Return [x, y] of the center of cell containing provided text 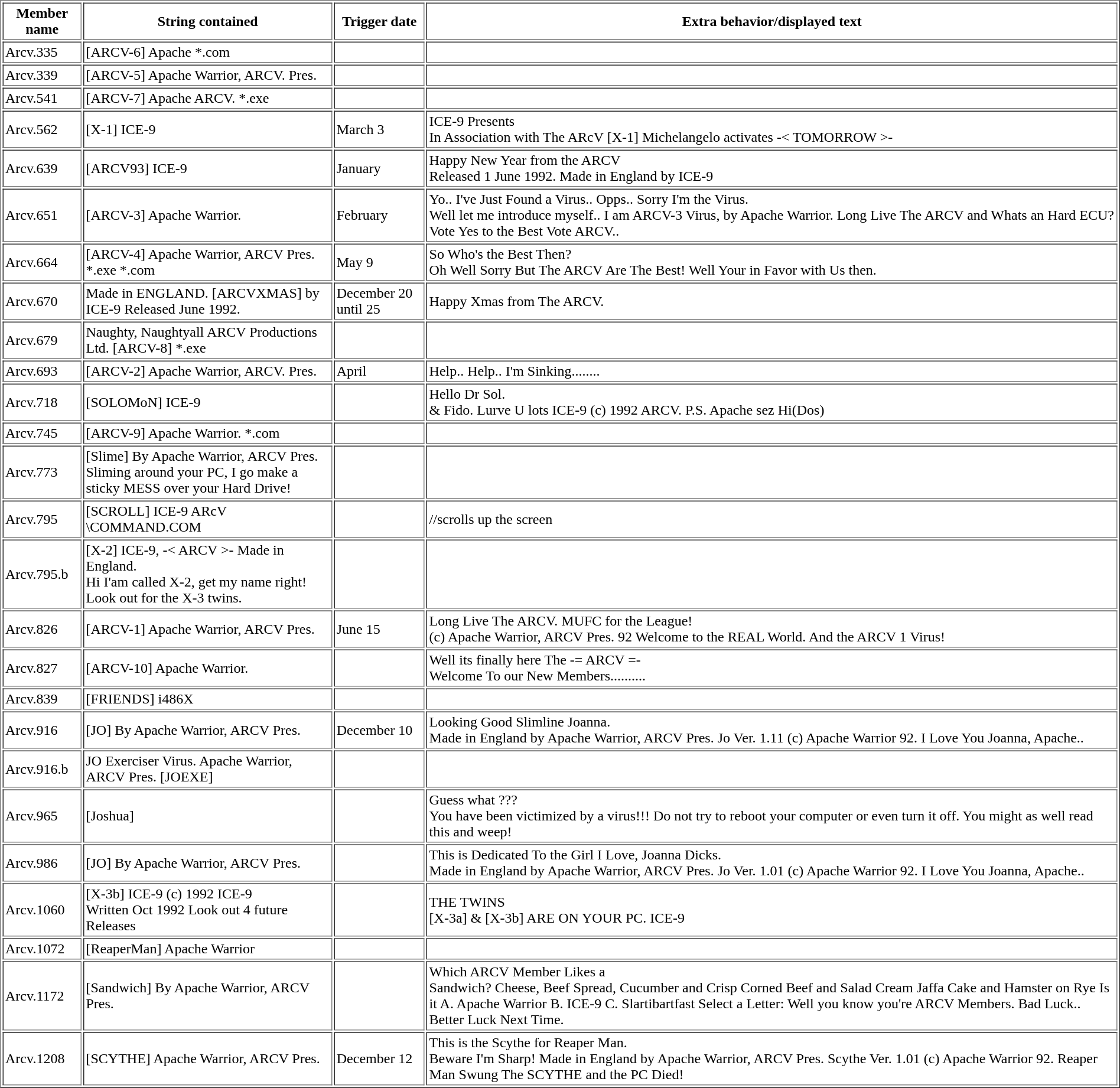
[ReaperMan] Apache Warrior [208, 949]
[Slime] By Apache Warrior, ARCV Pres.Sliming around your PC, I go make a sticky MESS over your Hard Drive! [208, 472]
[SOLOMoN] ICE-9 [208, 403]
Arcv.826 [42, 630]
Arcv.1208 [42, 1059]
Arcv.670 [42, 301]
May 9 [379, 262]
Arcv.1072 [42, 949]
[ARCV-10] Apache Warrior. [208, 669]
[Sandwich] By Apache Warrior, ARCV Pres. [208, 996]
//scrolls up the screen [771, 520]
Guess what ???You have been victimized by a virus!!! Do not try to reboot your computer or even turn it off. You might as well read this and weep! [771, 816]
So Who's the Best Then?Oh Well Sorry But The ARCV Are The Best! Well Your in Favor with Us then. [771, 262]
Arcv.639 [42, 169]
[X-3b] ICE-9 (c) 1992 ICE-9Written Oct 1992 Look out 4 future Releases [208, 910]
[ARCV-6] Apache *.com [208, 52]
Naughty, Naughtyall ARCV Productions Ltd. [ARCV-8] *.exe [208, 340]
[ARCV-9] Apache Warrior. *.com [208, 434]
[ARCV93] ICE-9 [208, 169]
Arcv.839 [42, 699]
[SCROLL] ICE-9 ARcV \COMMAND.COM [208, 520]
Well its finally here The -= ARCV =-Welcome To our New Members.......... [771, 669]
[ARCV-4] Apache Warrior, ARCV Pres. *.exe *.com [208, 262]
Arcv.827 [42, 669]
December 20 until 25 [379, 301]
Arcv.339 [42, 76]
ICE-9 PresentsIn Association with The ARcV [X-1] Michelangelo activates -< TOMORROW >- [771, 130]
Arcv.916.b [42, 769]
Arcv.795.b [42, 574]
[ARCV-5] Apache Warrior, ARCV. Pres. [208, 76]
December 10 [379, 730]
January [379, 169]
Looking Good Slimline Joanna.Made in England by Apache Warrior, ARCV Pres. Jo Ver. 1.11 (c) Apache Warrior 92. I Love You Joanna, Apache.. [771, 730]
Arcv.562 [42, 130]
Arcv.335 [42, 52]
String contained [208, 21]
JO Exerciser Virus. Apache Warrior, ARCV Pres. [JOEXE] [208, 769]
Arcv.693 [42, 371]
[ARCV-7] Apache ARCV. *.exe [208, 98]
Arcv.1172 [42, 996]
[ARCV-2] Apache Warrior, ARCV. Pres. [208, 371]
Arcv.651 [42, 216]
Arcv.986 [42, 864]
Help.. Help.. I'm Sinking........ [771, 371]
Member name [42, 21]
[SCYTHE] Apache Warrior, ARCV Pres. [208, 1059]
Made in ENGLAND. [ARCVXMAS] by ICE-9 Released June 1992. [208, 301]
Arcv.745 [42, 434]
Arcv.773 [42, 472]
Arcv.679 [42, 340]
Happy Xmas from The ARCV. [771, 301]
Extra behavior/displayed text [771, 21]
Long Live The ARCV. MUFC for the League!(c) Apache Warrior, ARCV Pres. 92 Welcome to the REAL World. And the ARCV 1 Virus! [771, 630]
February [379, 216]
April [379, 371]
[Joshua] [208, 816]
[ARCV-3] Apache Warrior. [208, 216]
Arcv.1060 [42, 910]
Arcv.541 [42, 98]
March 3 [379, 130]
Arcv.664 [42, 262]
Arcv.965 [42, 816]
June 15 [379, 630]
December 12 [379, 1059]
Arcv.718 [42, 403]
Hello Dr Sol.& Fido. Lurve U lots ICE-9 (c) 1992 ARCV. P.S. Apache sez Hi(Dos) [771, 403]
[ARCV-1] Apache Warrior, ARCV Pres. [208, 630]
[X-1] ICE-9 [208, 130]
Arcv.795 [42, 520]
[X-2] ICE-9, -< ARCV >- Made in England.Hi I'am called X-2, get my name right! Look out for the X-3 twins. [208, 574]
Trigger date [379, 21]
Happy New Year from the ARCVReleased 1 June 1992. Made in England by ICE-9 [771, 169]
Arcv.916 [42, 730]
THE TWINS[X-3a] & [X-3b] ARE ON YOUR PC. ICE-9 [771, 910]
[FRIENDS] i486X [208, 699]
